Identify which cell holds the provided text, then report its [X, Y] central coordinate. 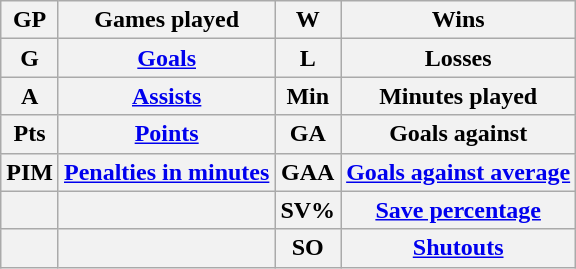
Losses [458, 58]
Pts [30, 134]
PIM [30, 172]
Minutes played [458, 96]
GAA [308, 172]
Save percentage [458, 210]
SV% [308, 210]
Goals [166, 58]
GA [308, 134]
Goals against [458, 134]
Assists [166, 96]
Wins [458, 20]
A [30, 96]
W [308, 20]
Points [166, 134]
L [308, 58]
Goals against average [458, 172]
GP [30, 20]
Games played [166, 20]
G [30, 58]
Min [308, 96]
SO [308, 248]
Shutouts [458, 248]
Penalties in minutes [166, 172]
